Pinpoint the cell where the given text exists, returning its (x, y) midpoint coordinate. 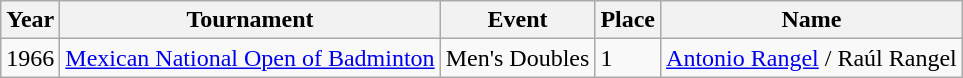
1966 (30, 58)
Mexican National Open of Badminton (250, 58)
Name (812, 20)
Year (30, 20)
Tournament (250, 20)
Place (628, 20)
Event (518, 20)
Antonio Rangel / Raúl Rangel (812, 58)
Men's Doubles (518, 58)
1 (628, 58)
